Scan for the cell matching the given text and deliver its (X, Y) coordinate at center. 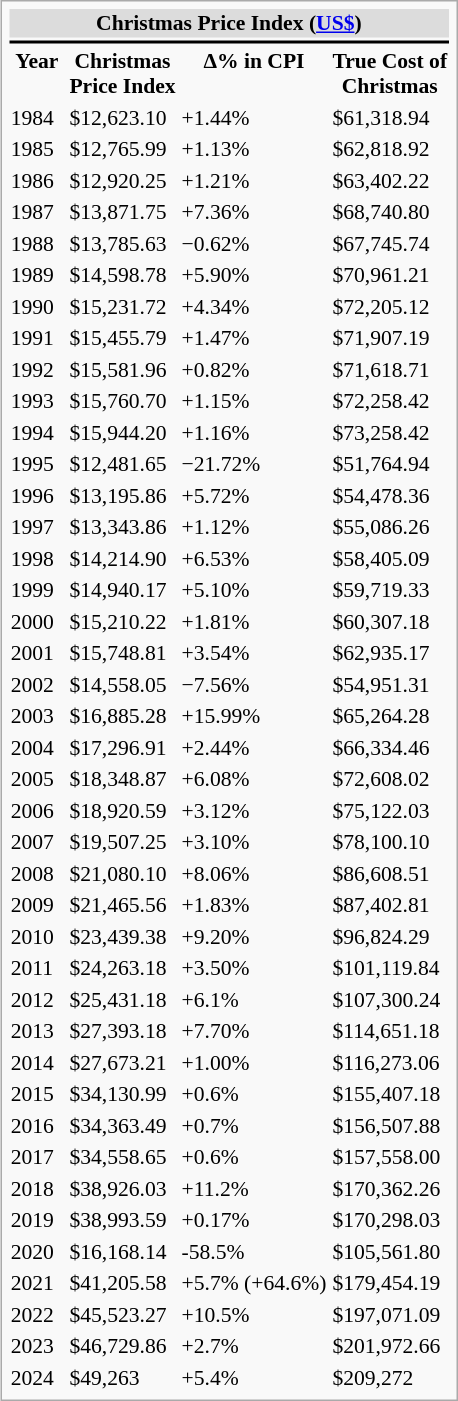
2024 (37, 1377)
$65,264.28 (390, 716)
2006 (37, 810)
2001 (37, 653)
2023 (37, 1346)
$14,940.17 (122, 590)
1990 (37, 306)
$38,926.03 (122, 1188)
+9.20% (254, 936)
2002 (37, 684)
$59,719.33 (390, 590)
+1.47% (254, 338)
−7.56% (254, 684)
1988 (37, 243)
$23,439.38 (122, 936)
$13,343.86 (122, 527)
$67,745.74 (390, 243)
+5.72% (254, 495)
+5.10% (254, 590)
$18,348.87 (122, 779)
+2.44% (254, 747)
+11.2% (254, 1188)
$197,071.09 (390, 1314)
1992 (37, 369)
$72,205.12 (390, 306)
+15.99% (254, 716)
$54,478.36 (390, 495)
$15,748.81 (122, 653)
Christmas Price Index (US$) (228, 23)
2020 (37, 1251)
1997 (37, 527)
1984 (37, 117)
2013 (37, 1031)
$72,608.02 (390, 779)
$25,431.18 (122, 999)
$38,993.59 (122, 1220)
+5.90% (254, 275)
+1.83% (254, 905)
$34,363.49 (122, 1125)
$170,362.26 (390, 1188)
$72,258.42 (390, 401)
$14,214.90 (122, 558)
$62,818.92 (390, 149)
+1.00% (254, 1062)
1994 (37, 432)
1993 (37, 401)
2022 (37, 1314)
2019 (37, 1220)
$63,402.22 (390, 180)
$34,558.65 (122, 1157)
$13,195.86 (122, 495)
2004 (37, 747)
$15,210.22 (122, 621)
$21,080.10 (122, 873)
$116,273.06 (390, 1062)
+0.17% (254, 1220)
$68,740.80 (390, 212)
$96,824.29 (390, 936)
$105,561.80 (390, 1251)
−21.72% (254, 464)
$12,623.10 (122, 117)
+5.7% (+64.6%) (254, 1283)
2012 (37, 999)
+1.16% (254, 432)
+1.13% (254, 149)
+1.44% (254, 117)
$13,871.75 (122, 212)
$61,318.94 (390, 117)
$27,673.21 (122, 1062)
2017 (37, 1157)
$75,122.03 (390, 810)
$170,298.03 (390, 1220)
2000 (37, 621)
$15,581.96 (122, 369)
$66,334.46 (390, 747)
+1.21% (254, 180)
+7.36% (254, 212)
$78,100.10 (390, 842)
+1.12% (254, 527)
$19,507.25 (122, 842)
$17,296.91 (122, 747)
−0.62% (254, 243)
$86,608.51 (390, 873)
+1.81% (254, 621)
$14,598.78 (122, 275)
$16,168.14 (122, 1251)
2016 (37, 1125)
$21,465.56 (122, 905)
2021 (37, 1283)
+8.06% (254, 873)
True Cost ofChristmas (390, 73)
2015 (37, 1094)
2009 (37, 905)
$156,507.88 (390, 1125)
2005 (37, 779)
$62,935.17 (390, 653)
1986 (37, 180)
2008 (37, 873)
$71,618.71 (390, 369)
ChristmasPrice Index (122, 73)
1985 (37, 149)
$54,951.31 (390, 684)
$41,205.58 (122, 1283)
$60,307.18 (390, 621)
+6.53% (254, 558)
+10.5% (254, 1314)
$16,885.28 (122, 716)
2014 (37, 1062)
$55,086.26 (390, 527)
$51,764.94 (390, 464)
$12,765.99 (122, 149)
$45,523.27 (122, 1314)
1996 (37, 495)
1987 (37, 212)
1995 (37, 464)
$14,558.05 (122, 684)
+3.54% (254, 653)
+3.12% (254, 810)
$34,130.99 (122, 1094)
2018 (37, 1188)
+0.82% (254, 369)
+3.10% (254, 842)
+0.7% (254, 1125)
2007 (37, 842)
$12,481.65 (122, 464)
+2.7% (254, 1346)
$18,920.59 (122, 810)
1998 (37, 558)
$15,760.70 (122, 401)
+5.4% (254, 1377)
$70,961.21 (390, 275)
Δ% in CPI (254, 73)
$209,272 (390, 1377)
$15,231.72 (122, 306)
$46,729.86 (122, 1346)
$49,263 (122, 1377)
Year (37, 73)
$87,402.81 (390, 905)
+6.08% (254, 779)
-58.5% (254, 1251)
$101,119.84 (390, 968)
$15,455.79 (122, 338)
$12,920.25 (122, 180)
1989 (37, 275)
$157,558.00 (390, 1157)
+4.34% (254, 306)
+1.15% (254, 401)
1991 (37, 338)
$107,300.24 (390, 999)
+3.50% (254, 968)
$58,405.09 (390, 558)
$201,972.66 (390, 1346)
1999 (37, 590)
+6.1% (254, 999)
$27,393.18 (122, 1031)
2003 (37, 716)
$179,454.19 (390, 1283)
$71,907.19 (390, 338)
$24,263.18 (122, 968)
$114,651.18 (390, 1031)
$73,258.42 (390, 432)
$13,785.63 (122, 243)
+7.70% (254, 1031)
$15,944.20 (122, 432)
2010 (37, 936)
$155,407.18 (390, 1094)
2011 (37, 968)
